Find where the given text appears and provide that cell's center as [X, Y] coordinate. 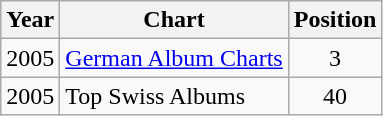
Top Swiss Albums [174, 96]
Year [30, 20]
German Album Charts [174, 58]
Position [335, 20]
3 [335, 58]
40 [335, 96]
Chart [174, 20]
